Capture the cell that displays the provided text and extract its (X, Y) central coordinate. 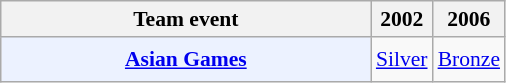
Asian Games (186, 60)
Bronze (469, 60)
Team event (186, 19)
Silver (402, 60)
2002 (402, 19)
2006 (469, 19)
